Pinpoint the cell where the given text exists, returning its (X, Y) midpoint coordinate. 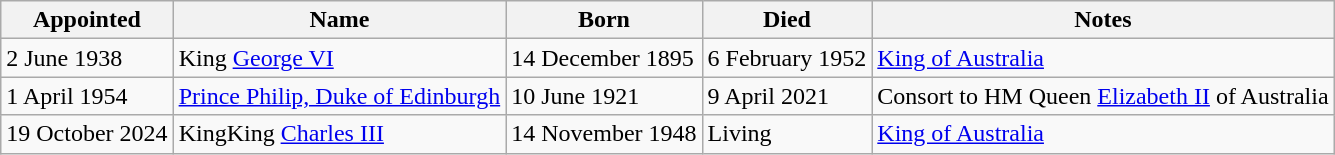
1 April 1954 (87, 96)
9 April 2021 (787, 96)
Living (787, 134)
10 June 1921 (604, 96)
KingKing Charles III (340, 134)
14 December 1895 (604, 58)
Notes (1103, 20)
2 June 1938 (87, 58)
19 October 2024 (87, 134)
Died (787, 20)
6 February 1952 (787, 58)
Name (340, 20)
14 November 1948 (604, 134)
Born (604, 20)
Consort to HM Queen Elizabeth II of Australia (1103, 96)
King George VI (340, 58)
Prince Philip, Duke of Edinburgh (340, 96)
Appointed (87, 20)
